From the cell containing the given text, extract its center point as (X, Y) coordinate. 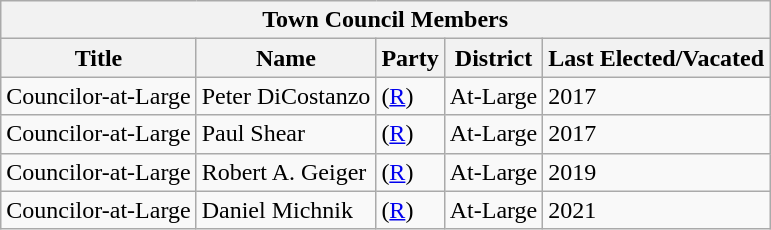
Town Council Members (386, 20)
2019 (656, 172)
Robert A. Geiger (286, 172)
Name (286, 58)
Peter DiCostanzo (286, 96)
Last Elected/Vacated (656, 58)
Title (98, 58)
District (494, 58)
Paul Shear (286, 134)
Party (410, 58)
Daniel Michnik (286, 210)
2021 (656, 210)
